Provide the [X, Y] coordinate of the cell's center where the given text is located.  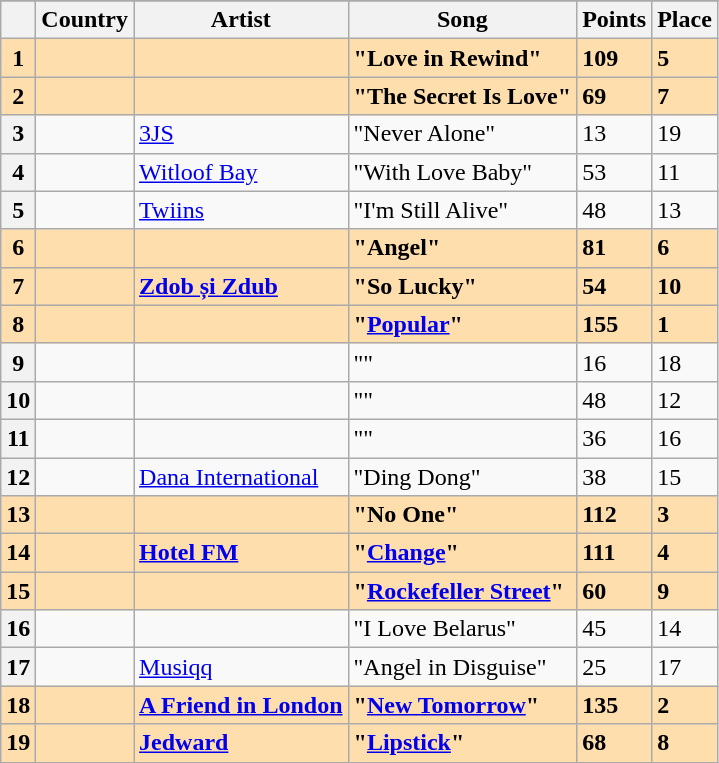
"Never Alone" [462, 134]
"Ding Dong" [462, 477]
"Popular" [462, 324]
"I'm Still Alive" [462, 210]
"The Secret Is Love" [462, 96]
"Rockefeller Street" [462, 591]
135 [614, 705]
68 [614, 743]
"New Tomorrow" [462, 705]
Twiins [241, 210]
Dana International [241, 477]
155 [614, 324]
Musiqq [241, 667]
25 [614, 667]
45 [614, 629]
69 [614, 96]
81 [614, 248]
53 [614, 172]
"So Lucky" [462, 286]
60 [614, 591]
Artist [241, 20]
3JS [241, 134]
Hotel FM [241, 553]
Jedward [241, 743]
"No One" [462, 515]
109 [614, 58]
Place [685, 20]
38 [614, 477]
Country [85, 20]
112 [614, 515]
"Love in Rewind" [462, 58]
Witloof Bay [241, 172]
A Friend in London [241, 705]
"Angel" [462, 248]
"Angel in Disguise" [462, 667]
36 [614, 438]
Points [614, 20]
Song [462, 20]
Zdob și Zdub [241, 286]
111 [614, 553]
"I Love Belarus" [462, 629]
"With Love Baby" [462, 172]
54 [614, 286]
"Lipstick" [462, 743]
"Change" [462, 553]
